Capture the cell that displays the provided text and extract its [X, Y] central coordinate. 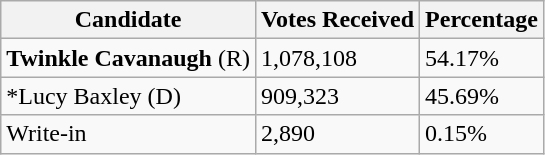
45.69% [482, 96]
Votes Received [337, 20]
909,323 [337, 96]
Twinkle Cavanaugh (R) [128, 58]
Write-in [128, 134]
54.17% [482, 58]
0.15% [482, 134]
Percentage [482, 20]
Candidate [128, 20]
2,890 [337, 134]
1,078,108 [337, 58]
*Lucy Baxley (D) [128, 96]
